Return the [x, y] coordinate for the center point of the cell that contains the specified text.  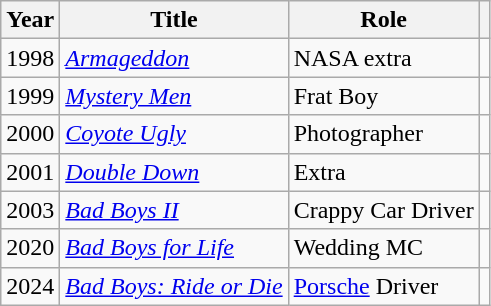
NASA extra [384, 58]
1999 [30, 96]
Role [384, 20]
Bad Boys II [174, 210]
1998 [30, 58]
Bad Boys for Life [174, 248]
2001 [30, 172]
2000 [30, 134]
Armageddon [174, 58]
Double Down [174, 172]
2024 [30, 286]
Bad Boys: Ride or Die [174, 286]
Photographer [384, 134]
2003 [30, 210]
Year [30, 20]
Extra [384, 172]
Mystery Men [174, 96]
Porsche Driver [384, 286]
Frat Boy [384, 96]
Crappy Car Driver [384, 210]
Title [174, 20]
2020 [30, 248]
Wedding MC [384, 248]
Coyote Ugly [174, 134]
